Search for the cell housing the specified text and yield its (x, y) center coordinate. 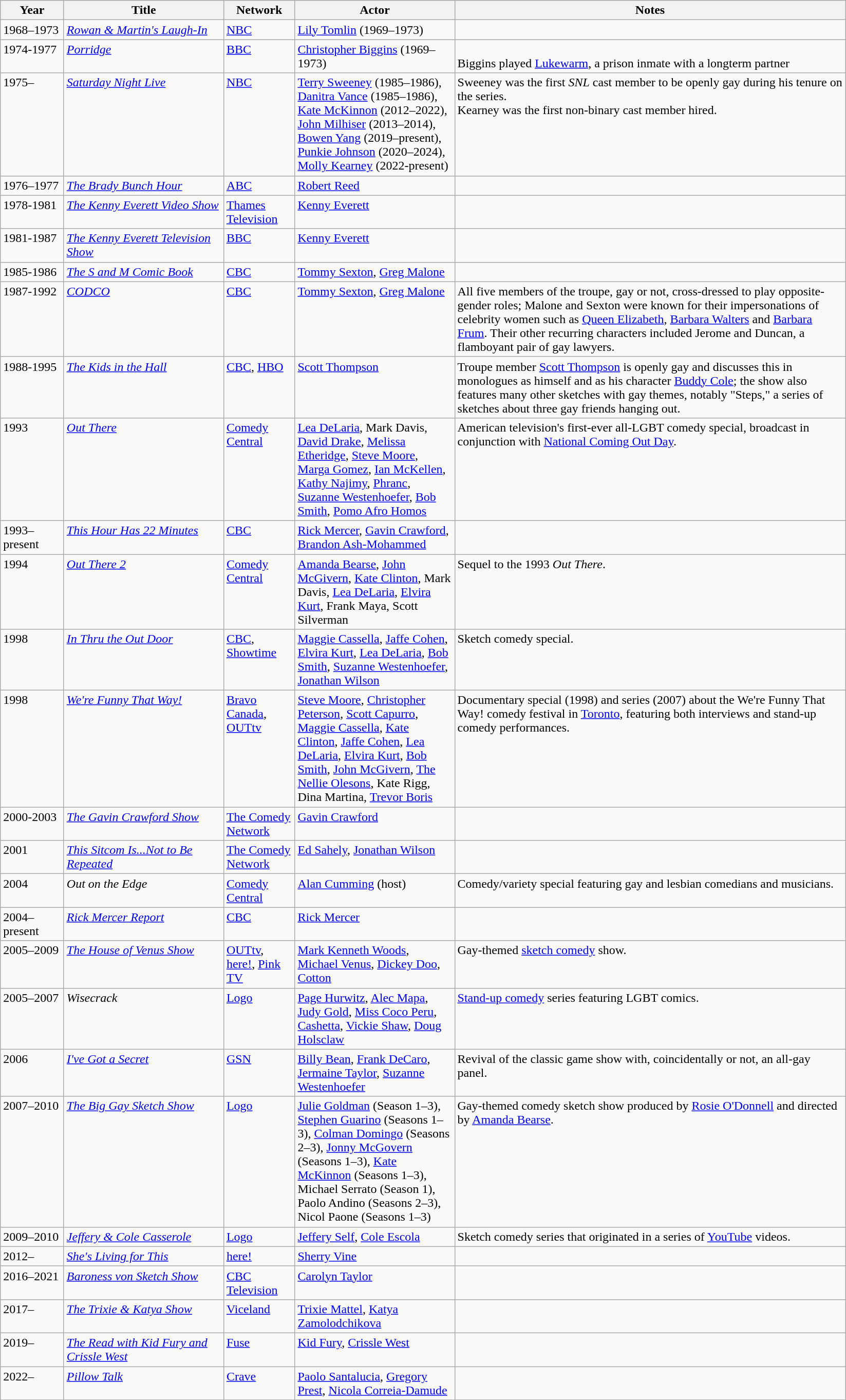
2005–2007 (32, 1018)
American television's first-ever all-LGBT comedy special, broadcast in conjunction with National Coming Out Day. (650, 469)
This Hour Has 22 Minutes (144, 537)
The S and M Comic Book (144, 272)
Sketch comedy special. (650, 660)
CBC, Showtime (259, 660)
Scott Thompson (375, 387)
The Gavin Crawford Show (144, 824)
Saturday Night Live (144, 124)
The Big Gay Sketch Show (144, 1162)
2017– (32, 1316)
Sequel to the 1993 Out There. (650, 591)
Gavin Crawford (375, 824)
Kid Fury, Crissle West (375, 1349)
Alan Cumming (host) (375, 891)
here! (259, 1256)
Fuse (259, 1349)
Sweeney was the first SNL cast member to be openly gay during his tenure on the series.Kearney was the first non-binary cast member hired. (650, 124)
Sherry Vine (375, 1256)
In Thru the Out Door (144, 660)
Rowan & Martin's Laugh-In (144, 30)
Jeffery & Cole Casserole (144, 1237)
2009–2010 (32, 1237)
Billy Bean, Frank DeCaro, Jermaine Taylor, Suzanne Westenhoefer (375, 1073)
Biggins played Lukewarm, a prison inmate with a longterm partner (650, 57)
2006 (32, 1073)
Carolyn Taylor (375, 1282)
CBC Television (259, 1282)
2012– (32, 1256)
Lily Tomlin (1969–1973) (375, 30)
1968–1973 (32, 30)
2016–2021 (32, 1282)
CBC, HBO (259, 387)
Sketch comedy series that originated in a series of YouTube videos. (650, 1237)
Porridge (144, 57)
Christopher Biggins (1969–1973) (375, 57)
Ed Sahely, Jonathan Wilson (375, 857)
Mark Kenneth Woods, Michael Venus, Dickey Doo, Cotton (375, 964)
1987-1992 (32, 319)
The Kids in the Hall (144, 387)
Wisecrack (144, 1018)
Page Hurwitz, Alec Mapa, Judy Gold, Miss Coco Peru, Cashetta, Vickie Shaw, Doug Holsclaw (375, 1018)
Crave (259, 1383)
Out There 2 (144, 591)
2005–2009 (32, 964)
OUTtv, here!, Pink TV (259, 964)
This Sitcom Is...Not to Be Repeated (144, 857)
Stand-up comedy series featuring LGBT comics. (650, 1018)
Trixie Mattel, Katya Zamolodchikova (375, 1316)
2004–present (32, 924)
Revival of the classic game show with, coincidentally or not, an all-gay panel. (650, 1073)
Robert Reed (375, 185)
Baroness von Sketch Show (144, 1282)
Maggie Cassella, Jaffe Cohen, Elvira Kurt, Lea DeLaria, Bob Smith, Suzanne Westenhoefer, Jonathan Wilson (375, 660)
Rick Mercer (375, 924)
We're Funny That Way! (144, 749)
Jeffery Self, Cole Escola (375, 1237)
1976–1977 (32, 185)
Title (144, 10)
The Trixie & Katya Show (144, 1316)
Year (32, 10)
Pillow Talk (144, 1383)
Comedy/variety special featuring gay and lesbian comedians and musicians. (650, 891)
1988-1995 (32, 387)
Bravo Canada, OUTtv (259, 749)
Gay-themed sketch comedy show. (650, 964)
2007–2010 (32, 1162)
Network (259, 10)
The Brady Bunch Hour (144, 185)
2022– (32, 1383)
Viceland (259, 1316)
1993–present (32, 537)
Out There (144, 469)
Paolo Santalucia, Gregory Prest, Nicola Correia-Damude (375, 1383)
1994 (32, 591)
The Read with Kid Fury and Crissle West (144, 1349)
2001 (32, 857)
Gay-themed comedy sketch show produced by Rosie O'Donnell and directed by Amanda Bearse. (650, 1162)
The House of Venus Show (144, 964)
1985-1986 (32, 272)
2004 (32, 891)
2000-2003 (32, 824)
1981-1987 (32, 246)
The Kenny Everett Video Show (144, 212)
Out on the Edge (144, 891)
Rick Mercer Report (144, 924)
She's Living for This (144, 1256)
Thames Television (259, 212)
I've Got a Secret (144, 1073)
2019– (32, 1349)
Amanda Bearse, John McGivern, Kate Clinton, Mark Davis, Lea DeLaria, Elvira Kurt, Frank Maya, Scott Silverman (375, 591)
1974-1977 (32, 57)
ABC (259, 185)
1978-1981 (32, 212)
Rick Mercer, Gavin Crawford, Brandon Ash-Mohammed (375, 537)
Actor (375, 10)
Notes (650, 10)
1993 (32, 469)
CODCO (144, 319)
GSN (259, 1073)
The Kenny Everett Television Show (144, 246)
1975– (32, 124)
